Extract the (X, Y) coordinate from the center of the cell holding the provided text.  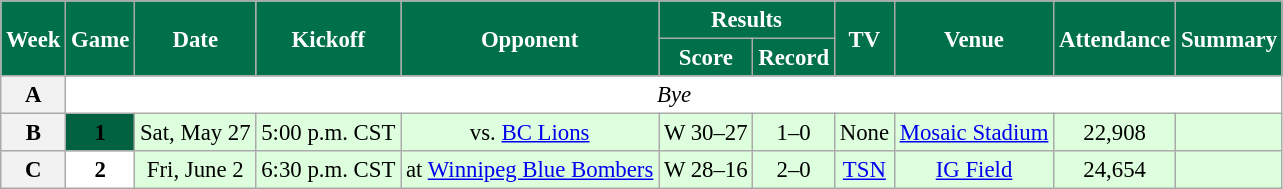
IG Field (974, 170)
Kickoff (328, 38)
24,654 (1115, 170)
Summary (1230, 38)
22,908 (1115, 133)
TV (864, 38)
A (34, 95)
Sat, May 27 (196, 133)
C (34, 170)
vs. BC Lions (530, 133)
Date (196, 38)
W 28–16 (706, 170)
Opponent (530, 38)
Week (34, 38)
Game (100, 38)
6:30 p.m. CST (328, 170)
TSN (864, 170)
Bye (674, 95)
at Winnipeg Blue Bombers (530, 170)
1 (100, 133)
W 30–27 (706, 133)
B (34, 133)
Record (794, 58)
Score (706, 58)
Venue (974, 38)
None (864, 133)
Mosaic Stadium (974, 133)
2 (100, 170)
2–0 (794, 170)
Results (747, 20)
1–0 (794, 133)
Fri, June 2 (196, 170)
Attendance (1115, 38)
5:00 p.m. CST (328, 133)
